Find where the given text appears and provide that cell's center as (x, y) coordinate. 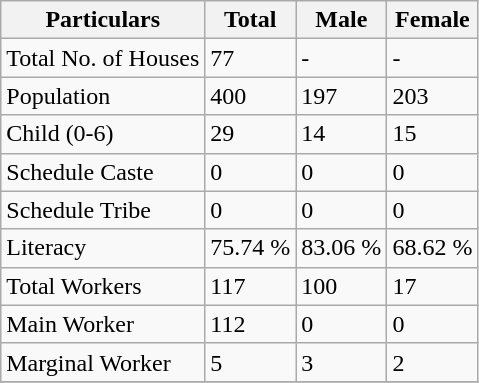
5 (250, 362)
117 (250, 286)
Main Worker (103, 324)
Marginal Worker (103, 362)
17 (432, 286)
112 (250, 324)
Schedule Tribe (103, 210)
29 (250, 134)
83.06 % (342, 248)
Particulars (103, 20)
400 (250, 96)
15 (432, 134)
Literacy (103, 248)
77 (250, 58)
Female (432, 20)
Population (103, 96)
Child (0-6) (103, 134)
3 (342, 362)
197 (342, 96)
68.62 % (432, 248)
2 (432, 362)
100 (342, 286)
14 (342, 134)
Total (250, 20)
75.74 % (250, 248)
Male (342, 20)
Total No. of Houses (103, 58)
Schedule Caste (103, 172)
203 (432, 96)
Total Workers (103, 286)
